From the cell containing the given text, extract its center point as (X, Y) coordinate. 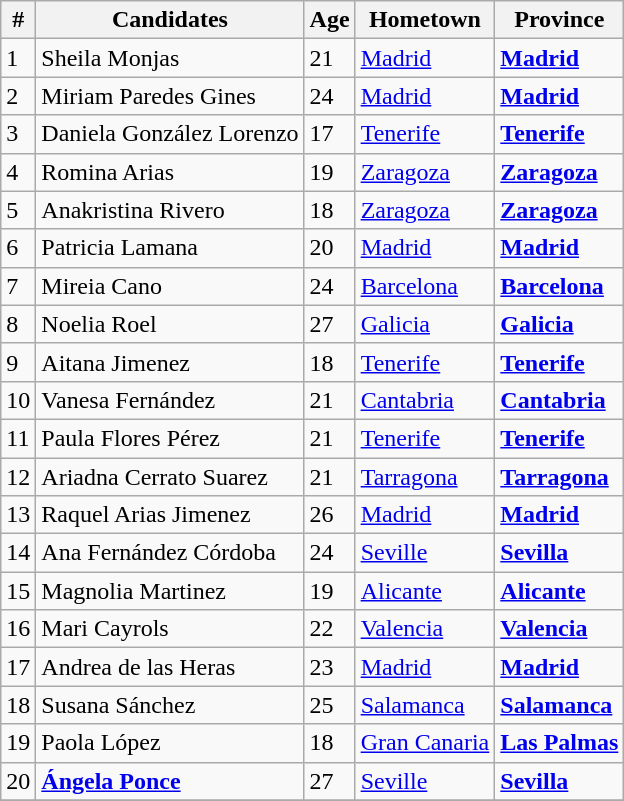
Ana Fernández Córdoba (170, 553)
9 (18, 362)
Candidates (170, 20)
Noelia Roel (170, 324)
13 (18, 515)
4 (18, 172)
Sheila Monjas (170, 58)
11 (18, 438)
Ariadna Cerrato Suarez (170, 477)
14 (18, 553)
10 (18, 400)
7 (18, 286)
Miriam Paredes Gines (170, 96)
16 (18, 629)
Paula Flores Pérez (170, 438)
Patricia Lamana (170, 248)
Anakristina Rivero (170, 210)
Ángela Ponce (170, 781)
23 (330, 667)
26 (330, 515)
5 (18, 210)
Vanesa Fernández (170, 400)
Hometown (425, 20)
12 (18, 477)
Las Palmas (560, 743)
2 (18, 96)
Romina Arias (170, 172)
8 (18, 324)
3 (18, 134)
15 (18, 591)
6 (18, 248)
22 (330, 629)
Province (560, 20)
Magnolia Martinez (170, 591)
Mari Cayrols (170, 629)
1 (18, 58)
25 (330, 705)
Susana Sánchez (170, 705)
Aitana Jimenez (170, 362)
Gran Canaria (425, 743)
Age (330, 20)
# (18, 20)
Paola López (170, 743)
Andrea de las Heras (170, 667)
Daniela González Lorenzo (170, 134)
Mireia Cano (170, 286)
Raquel Arias Jimenez (170, 515)
